Output the [X, Y] coordinate of the center of the cell containing the given text.  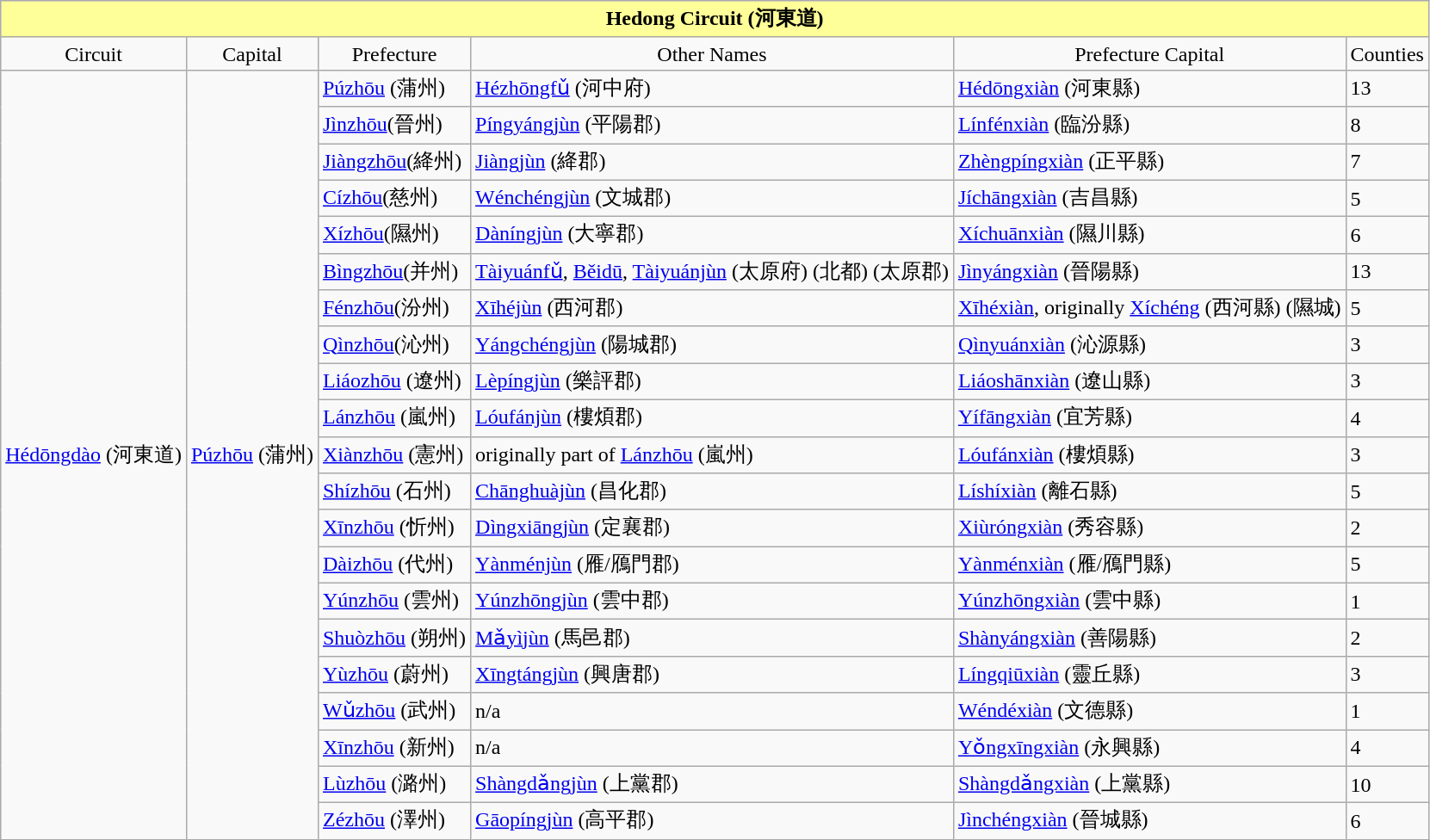
Jiàngjùn (絳郡) [713, 162]
Prefecture Capital [1149, 53]
Xīnzhōu (忻州) [394, 528]
Hédōngxiàn (河東縣) [1149, 88]
Tàiyuánfǔ, Běidū, Tàiyuánjùn (太原府) (北都) (太原郡) [713, 272]
Línfénxiàn (臨汾縣) [1149, 126]
Cízhōu(慈州) [394, 198]
Xiànzhōu (憲州) [394, 454]
Jiàngzhōu(絳州) [394, 162]
Jìnzhōu(晉州) [394, 126]
8 [1387, 126]
Mǎyìjùn (馬邑郡) [713, 639]
Jìnchéngxiàn (晉城縣) [1149, 821]
Prefecture [394, 53]
Yúnzhōngjùn (雲中郡) [713, 601]
Lèpíngjùn (樂評郡) [713, 382]
Hédōngdào (河東道) [94, 454]
Yífāngxiàn (宜芳縣) [1149, 418]
Xīhéxiàn, originally Xíchéng (西河縣) (隰城) [1149, 308]
Xízhōu(隰州) [394, 236]
Yúnzhōu (雲州) [394, 601]
Lóufánxiàn (樓煩縣) [1149, 454]
Lóufánjùn (樓煩郡) [713, 418]
Other Names [713, 53]
Xīhéjùn (西河郡) [713, 308]
Wéndéxiàn (文德縣) [1149, 711]
Circuit [94, 53]
Shízhōu (石州) [394, 492]
Dìngxiāngjùn (定襄郡) [713, 528]
Yùzhōu (蔚州) [394, 675]
Zhèngpíngxiàn (正平縣) [1149, 162]
Hedong Circuit (河東道) [715, 19]
Jìnyángxiàn (晉陽縣) [1149, 272]
Dàníngjùn (大寧郡) [713, 236]
Liáoshānxiàn (遼山縣) [1149, 382]
Língqiūxiàn (靈丘縣) [1149, 675]
Líshíxiàn (離石縣) [1149, 492]
Yúnzhōngxiàn (雲中縣) [1149, 601]
Píngyángjùn (平陽郡) [713, 126]
Xíchuānxiàn (隰川縣) [1149, 236]
Bìngzhōu(并州) [394, 272]
Lánzhōu (嵐州) [394, 418]
Capital [251, 53]
Shàngdǎngjùn (上黨郡) [713, 785]
Zézhōu (澤州) [394, 821]
Shànyángxiàn (善陽縣) [1149, 639]
Xiùróngxiàn (秀容縣) [1149, 528]
Yǒngxīngxiàn (永興縣) [1149, 749]
Hézhōngfǔ (河中府) [713, 88]
Jíchāngxiàn (吉昌縣) [1149, 198]
7 [1387, 162]
Counties [1387, 53]
Wénchéngjùn (文城郡) [713, 198]
Dàizhōu (代州) [394, 565]
Liáozhōu (遼州) [394, 382]
Qìnzhōu(沁州) [394, 344]
originally part of Lánzhōu (嵐州) [713, 454]
Wǔzhōu (武州) [394, 711]
Fénzhōu(汾州) [394, 308]
Chānghuàjùn (昌化郡) [713, 492]
Shuòzhōu (朔州) [394, 639]
Yànménxiàn (雁/鴈門縣) [1149, 565]
Lùzhōu (潞州) [394, 785]
Xīnzhōu (新州) [394, 749]
Yànménjùn (雁/鴈門郡) [713, 565]
Gāopíngjùn (高平郡) [713, 821]
Yángchéngjùn (陽城郡) [713, 344]
10 [1387, 785]
Shàngdǎngxiàn (上黨縣) [1149, 785]
Xīngtángjùn (興唐郡) [713, 675]
Qìnyuánxiàn (沁源縣) [1149, 344]
